Determine the (x, y) coordinate at the center of the cell enclosing the given text.  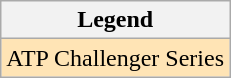
ATP Challenger Series (116, 58)
Legend (116, 20)
